For the text-containing cell, return its midpoint in (X, Y) coordinate format. 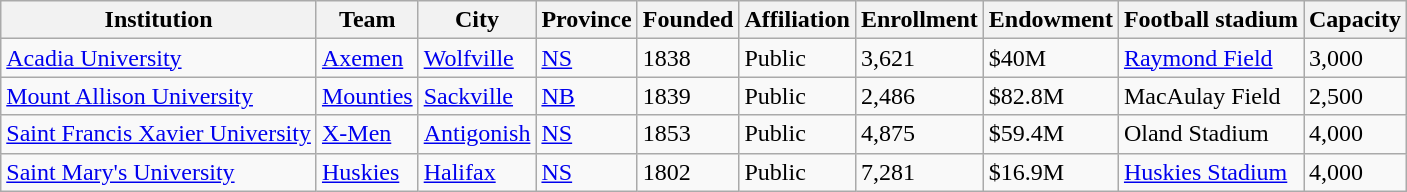
Huskies Stadium (1210, 172)
City (477, 20)
Mounties (367, 96)
1839 (688, 96)
Province (586, 20)
Saint Francis Xavier University (159, 134)
Huskies (367, 172)
Raymond Field (1210, 58)
$59.4M (1050, 134)
$82.8M (1050, 96)
Acadia University (159, 58)
Antigonish (477, 134)
Mount Allison University (159, 96)
Halifax (477, 172)
Axemen (367, 58)
$16.9M (1050, 172)
Saint Mary's University (159, 172)
7,281 (919, 172)
3,621 (919, 58)
NB (586, 96)
Affiliation (797, 20)
Sackville (477, 96)
Enrollment (919, 20)
1853 (688, 134)
Wolfville (477, 58)
4,875 (919, 134)
Team (367, 20)
Endowment (1050, 20)
1838 (688, 58)
1802 (688, 172)
Oland Stadium (1210, 134)
Football stadium (1210, 20)
$40M (1050, 58)
Capacity (1356, 20)
2,486 (919, 96)
2,500 (1356, 96)
Institution (159, 20)
Founded (688, 20)
X-Men (367, 134)
3,000 (1356, 58)
MacAulay Field (1210, 96)
